Extract the [x, y] coordinate from the center of the cell holding the provided text.  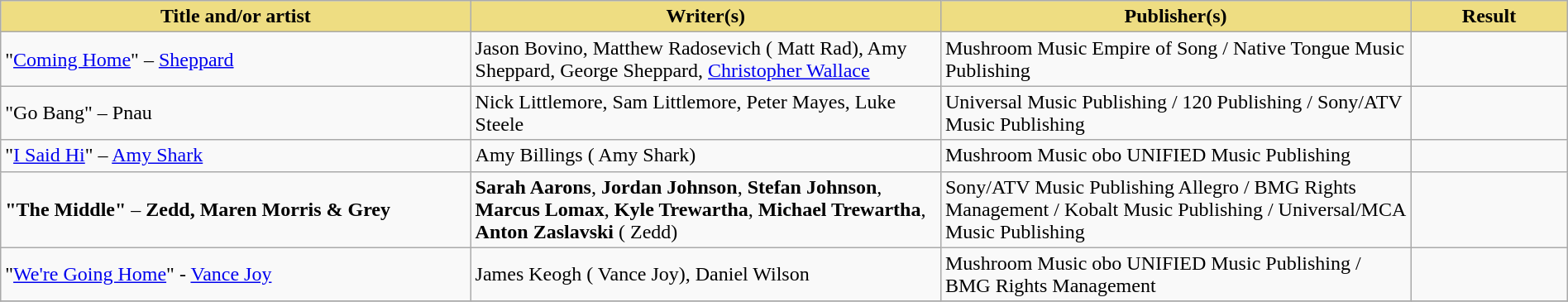
"We're Going Home" - Vance Joy [236, 275]
Amy Billings ( Amy Shark) [705, 156]
James Keogh ( Vance Joy), Daniel Wilson [705, 275]
"The Middle" – Zedd, Maren Morris & Grey [236, 209]
Mushroom Music obo UNIFIED Music Publishing / BMG Rights Management [1175, 275]
"I Said Hi" – Amy Shark [236, 156]
Writer(s) [705, 17]
Mushroom Music Empire of Song / Native Tongue Music Publishing [1175, 60]
Nick Littlemore, Sam Littlemore, Peter Mayes, Luke Steele [705, 113]
Publisher(s) [1175, 17]
"Coming Home" – Sheppard [236, 60]
Result [1489, 17]
Title and/or artist [236, 17]
Sarah Aarons, Jordan Johnson, Stefan Johnson, Marcus Lomax, Kyle Trewartha, Michael Trewartha, Anton Zaslavski ( Zedd) [705, 209]
Sony/ATV Music Publishing Allegro / BMG Rights Management / Kobalt Music Publishing / Universal/MCA Music Publishing [1175, 209]
Universal Music Publishing / 120 Publishing / Sony/ATV Music Publishing [1175, 113]
"Go Bang" – Pnau [236, 113]
Mushroom Music obo UNIFIED Music Publishing [1175, 156]
Jason Bovino, Matthew Radosevich ( Matt Rad), Amy Sheppard, George Sheppard, Christopher Wallace [705, 60]
